Search for the cell housing the specified text and yield its [X, Y] center coordinate. 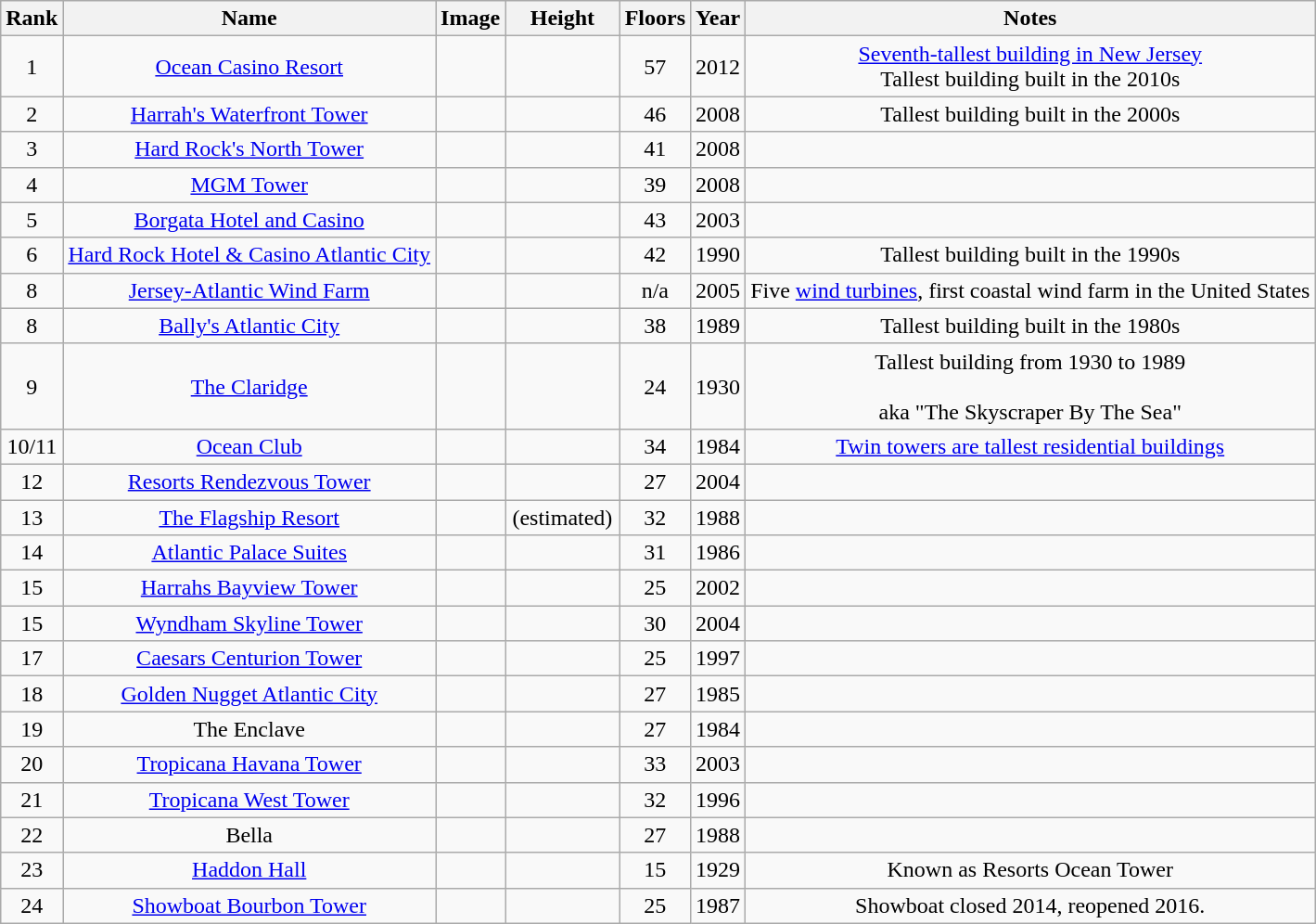
1987 [718, 905]
5 [32, 220]
(estimated) [563, 517]
Tallest building built in the 1980s [1030, 326]
6 [32, 255]
Jersey-Atlantic Wind Farm [249, 290]
57 [655, 67]
The Flagship Resort [249, 517]
12 [32, 481]
1929 [718, 870]
Five wind turbines, first coastal wind farm in the United States [1030, 290]
20 [32, 764]
Golden Nugget Atlantic City [249, 694]
Tropicana Havana Tower [249, 764]
Ocean Casino Resort [249, 67]
14 [32, 553]
1996 [718, 800]
Resorts Rendezvous Tower [249, 481]
Tropicana West Tower [249, 800]
13 [32, 517]
19 [32, 729]
Rank [32, 19]
17 [32, 659]
30 [655, 623]
2012 [718, 67]
Atlantic Palace Suites [249, 553]
22 [32, 835]
2 [32, 114]
4 [32, 185]
Bella [249, 835]
1990 [718, 255]
Borgata Hotel and Casino [249, 220]
Showboat closed 2014, reopened 2016. [1030, 905]
9 [32, 386]
Tallest building from 1930 to 1989aka "The Skyscraper By The Sea" [1030, 386]
Known as Resorts Ocean Tower [1030, 870]
Harrahs Bayview Tower [249, 588]
Notes [1030, 19]
Tallest building built in the 1990s [1030, 255]
21 [32, 800]
39 [655, 185]
Wyndham Skyline Tower [249, 623]
41 [655, 149]
1986 [718, 553]
Hard Rock Hotel & Casino Atlantic City [249, 255]
38 [655, 326]
33 [655, 764]
Harrah's Waterfront Tower [249, 114]
Haddon Hall [249, 870]
Height [563, 19]
Twin towers are tallest residential buildings [1030, 446]
Seventh-tallest building in New JerseyTallest building built in the 2010s [1030, 67]
Floors [655, 19]
Image [471, 19]
Showboat Bourbon Tower [249, 905]
Year [718, 19]
1 [32, 67]
23 [32, 870]
10/11 [32, 446]
2002 [718, 588]
Tallest building built in the 2000s [1030, 114]
2005 [718, 290]
1930 [718, 386]
1989 [718, 326]
The Enclave [249, 729]
3 [32, 149]
1985 [718, 694]
46 [655, 114]
Bally's Atlantic City [249, 326]
MGM Tower [249, 185]
Ocean Club [249, 446]
1997 [718, 659]
Name [249, 19]
Caesars Centurion Tower [249, 659]
34 [655, 446]
43 [655, 220]
18 [32, 694]
31 [655, 553]
n/a [655, 290]
The Claridge [249, 386]
Hard Rock's North Tower [249, 149]
42 [655, 255]
